Search for the cell housing the specified text and yield its (x, y) center coordinate. 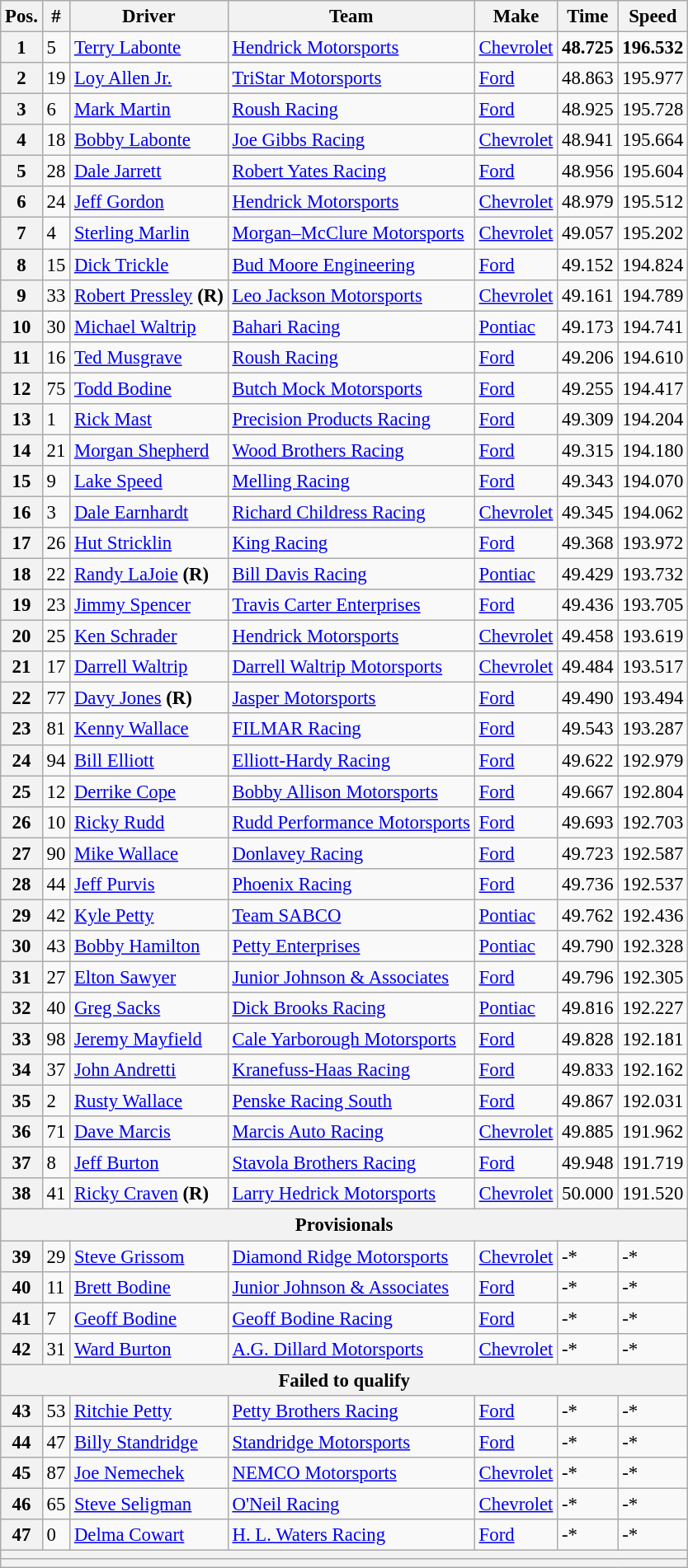
Ted Musgrave (149, 357)
Pos. (21, 16)
Bahari Racing (351, 326)
48.863 (587, 78)
193.287 (653, 730)
194.741 (653, 326)
Melling Racing (351, 481)
Phoenix Racing (351, 885)
NEMCO Motorsports (351, 1473)
195.728 (653, 110)
Todd Bodine (149, 388)
195.202 (653, 233)
71 (56, 1132)
194.204 (653, 420)
Brett Bodine (149, 1287)
FILMAR Racing (351, 730)
195.604 (653, 171)
49.816 (587, 1008)
194.610 (653, 357)
49.173 (587, 326)
Derrike Cope (149, 791)
192.703 (653, 822)
TriStar Motorsports (351, 78)
49.458 (587, 636)
Jeremy Mayfield (149, 1040)
49.723 (587, 853)
193.494 (653, 698)
193.972 (653, 543)
194.789 (653, 295)
Donlavey Racing (351, 853)
49.828 (587, 1040)
48.725 (587, 48)
Jeff Gordon (149, 202)
45 (21, 1473)
Petty Brothers Racing (351, 1411)
Jeff Purvis (149, 885)
O'Neil Racing (351, 1504)
53 (56, 1411)
Stavola Brothers Racing (351, 1163)
49.543 (587, 730)
191.520 (653, 1195)
Robert Yates Racing (351, 171)
20 (21, 636)
Michael Waltrip (149, 326)
192.537 (653, 885)
Kyle Petty (149, 915)
Morgan–McClure Motorsports (351, 233)
Team SABCO (351, 915)
Kranefuss-Haas Racing (351, 1070)
Richard Childress Racing (351, 512)
Elliott-Hardy Racing (351, 760)
49.368 (587, 543)
Jeff Burton (149, 1163)
Dale Earnhardt (149, 512)
Dick Brooks Racing (351, 1008)
Larry Hedrick Motorsports (351, 1195)
0 (56, 1535)
Lake Speed (149, 481)
193.517 (653, 667)
Jimmy Spencer (149, 605)
49.762 (587, 915)
Penske Racing South (351, 1101)
Dave Marcis (149, 1132)
192.804 (653, 791)
Jasper Motorsports (351, 698)
193.732 (653, 575)
87 (56, 1473)
Bill Elliott (149, 760)
Precision Products Racing (351, 420)
49.885 (587, 1132)
193.705 (653, 605)
Team (351, 16)
194.824 (653, 265)
77 (56, 698)
35 (21, 1101)
192.181 (653, 1040)
Morgan Shepherd (149, 450)
A.G. Dillard Motorsports (351, 1349)
Kenny Wallace (149, 730)
49.309 (587, 420)
Ken Schrader (149, 636)
48.956 (587, 171)
Speed (653, 16)
Greg Sacks (149, 1008)
Geoff Bodine (149, 1318)
14 (21, 450)
192.162 (653, 1070)
49.343 (587, 481)
Bill Davis Racing (351, 575)
Bud Moore Engineering (351, 265)
49.315 (587, 450)
192.979 (653, 760)
49.436 (587, 605)
194.070 (653, 481)
Steve Seligman (149, 1504)
90 (56, 853)
Butch Mock Motorsports (351, 388)
Billy Standridge (149, 1442)
Terry Labonte (149, 48)
49.345 (587, 512)
192.436 (653, 915)
194.180 (653, 450)
Davy Jones (R) (149, 698)
49.790 (587, 946)
36 (21, 1132)
Leo Jackson Motorsports (351, 295)
46 (21, 1504)
Loy Allen Jr. (149, 78)
Rusty Wallace (149, 1101)
49.161 (587, 295)
193.619 (653, 636)
65 (56, 1504)
Ward Burton (149, 1349)
Diamond Ridge Motorsports (351, 1256)
Sterling Marlin (149, 233)
Time (587, 16)
Mark Martin (149, 110)
Failed to qualify (345, 1380)
32 (21, 1008)
192.031 (653, 1101)
48.925 (587, 110)
Rick Mast (149, 420)
50.000 (587, 1195)
49.796 (587, 977)
191.719 (653, 1163)
194.062 (653, 512)
Randy LaJoie (R) (149, 575)
49.429 (587, 575)
Darrell Waltrip (149, 667)
Bobby Hamilton (149, 946)
49.490 (587, 698)
Dick Trickle (149, 265)
Dale Jarrett (149, 171)
Delma Cowart (149, 1535)
Steve Grissom (149, 1256)
Elton Sawyer (149, 977)
192.305 (653, 977)
Darrell Waltrip Motorsports (351, 667)
Marcis Auto Racing (351, 1132)
192.587 (653, 853)
49.736 (587, 885)
49.057 (587, 233)
Geoff Bodine Racing (351, 1318)
48.941 (587, 140)
49.484 (587, 667)
196.532 (653, 48)
34 (21, 1070)
Mike Wallace (149, 853)
Petty Enterprises (351, 946)
Robert Pressley (R) (149, 295)
194.417 (653, 388)
Provisionals (345, 1225)
81 (56, 730)
13 (21, 420)
Rudd Performance Motorsports (351, 822)
# (56, 16)
192.328 (653, 946)
Joe Nemechek (149, 1473)
King Racing (351, 543)
191.962 (653, 1132)
98 (56, 1040)
Driver (149, 16)
49.152 (587, 265)
Joe Gibbs Racing (351, 140)
Bobby Labonte (149, 140)
49.833 (587, 1070)
49.948 (587, 1163)
Standridge Motorsports (351, 1442)
39 (21, 1256)
Ricky Craven (R) (149, 1195)
75 (56, 388)
195.512 (653, 202)
Wood Brothers Racing (351, 450)
49.667 (587, 791)
Make (516, 16)
49.255 (587, 388)
John Andretti (149, 1070)
192.227 (653, 1008)
Ritchie Petty (149, 1411)
H. L. Waters Racing (351, 1535)
195.977 (653, 78)
Ricky Rudd (149, 822)
94 (56, 760)
195.664 (653, 140)
49.693 (587, 822)
Travis Carter Enterprises (351, 605)
49.622 (587, 760)
Cale Yarborough Motorsports (351, 1040)
Hut Stricklin (149, 543)
Bobby Allison Motorsports (351, 791)
38 (21, 1195)
48.979 (587, 202)
49.867 (587, 1101)
49.206 (587, 357)
